Capture the cell that displays the provided text and extract its (x, y) central coordinate. 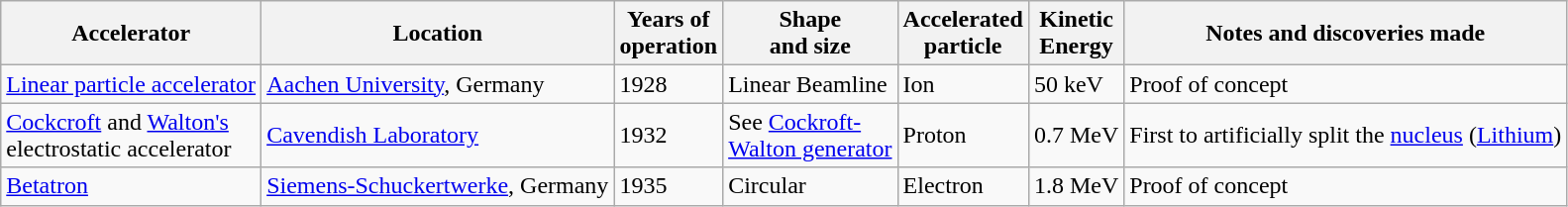
Cavendish Laboratory (438, 135)
Linear particle accelerator (131, 84)
0.7 MeV (1076, 135)
1935 (669, 186)
Location (438, 34)
Siemens-Schuckertwerke, Germany (438, 186)
Cockcroft and Walton'selectrostatic accelerator (131, 135)
Circular (810, 186)
Kinetic Energy (1076, 34)
Betatron (131, 186)
See Cockroft-Walton generator (810, 135)
50 keV (1076, 84)
Accelerator (131, 34)
Aachen University, Germany (438, 84)
Years of operation (669, 34)
Linear Beamline (810, 84)
First to artificially split the nucleus (Lithium) (1345, 135)
1928 (669, 84)
Shape and size (810, 34)
Electron (963, 186)
Ion (963, 84)
Notes and discoveries made (1345, 34)
Accelerated particle (963, 34)
1932 (669, 135)
Proton (963, 135)
1.8 MeV (1076, 186)
